Determine the (X, Y) coordinate at the center of the cell enclosing the given text.  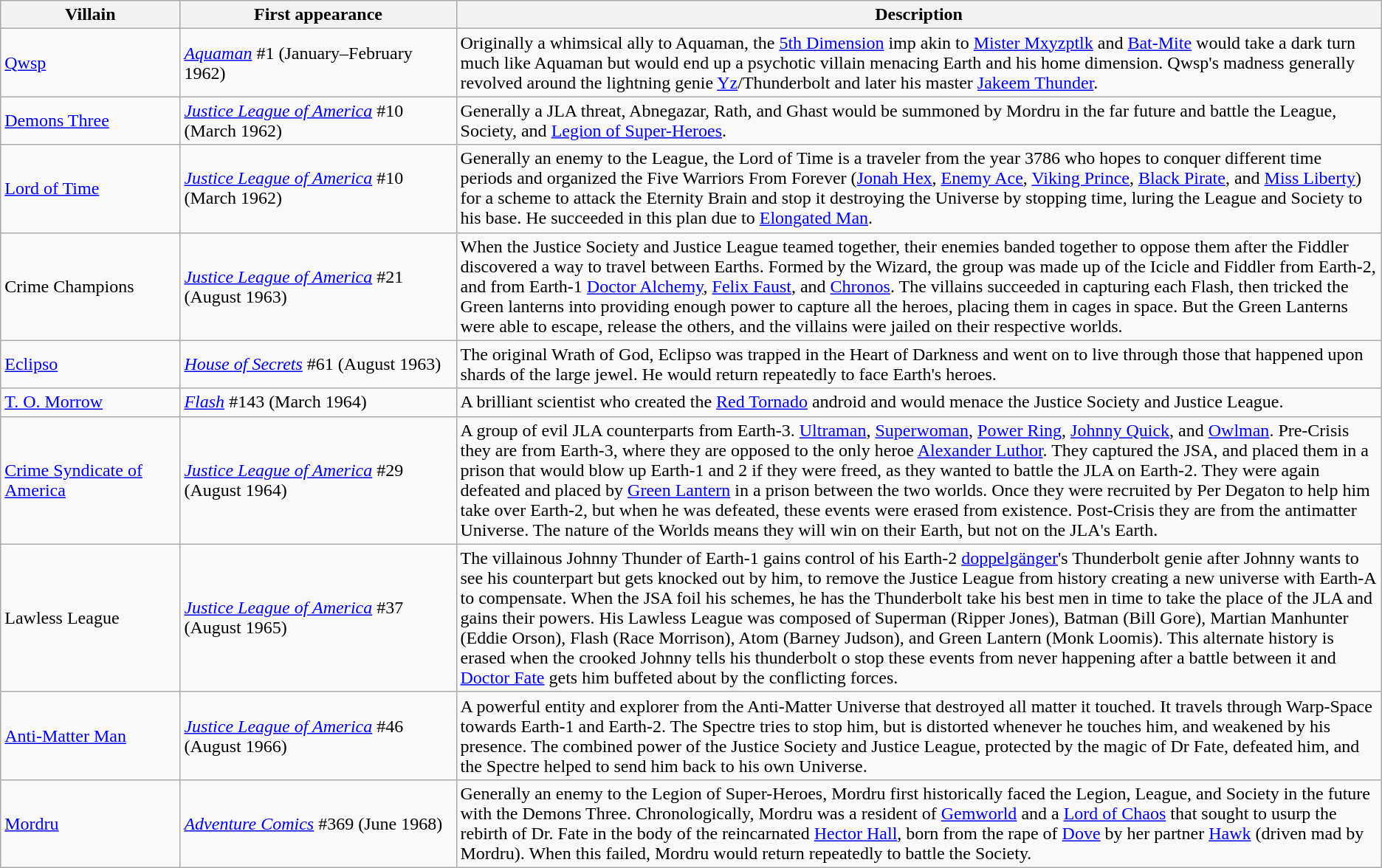
T. O. Morrow (90, 402)
Qwsp (90, 63)
House of Secrets #61 (August 1963) (318, 365)
Eclipso (90, 365)
Crime Champions (90, 286)
Adventure Comics #369 (June 1968) (318, 824)
Crime Syndicate of America (90, 480)
Justice League of America #29 (August 1964) (318, 480)
Description (918, 15)
Lawless League (90, 618)
Justice League of America #21 (August 1963) (318, 286)
Villain (90, 15)
Anti-Matter Man (90, 735)
Flash #143 (March 1964) (318, 402)
Aquaman #1 (January–February 1962) (318, 63)
Lord of Time (90, 189)
A brilliant scientist who created the Red Tornado android and would menace the Justice Society and Justice League. (918, 402)
Justice League of America #37 (August 1965) (318, 618)
Demons Three (90, 121)
First appearance (318, 15)
Mordru (90, 824)
Justice League of America #46 (August 1966) (318, 735)
